Return the [x, y] coordinate for the center point of the cell that contains the specified text.  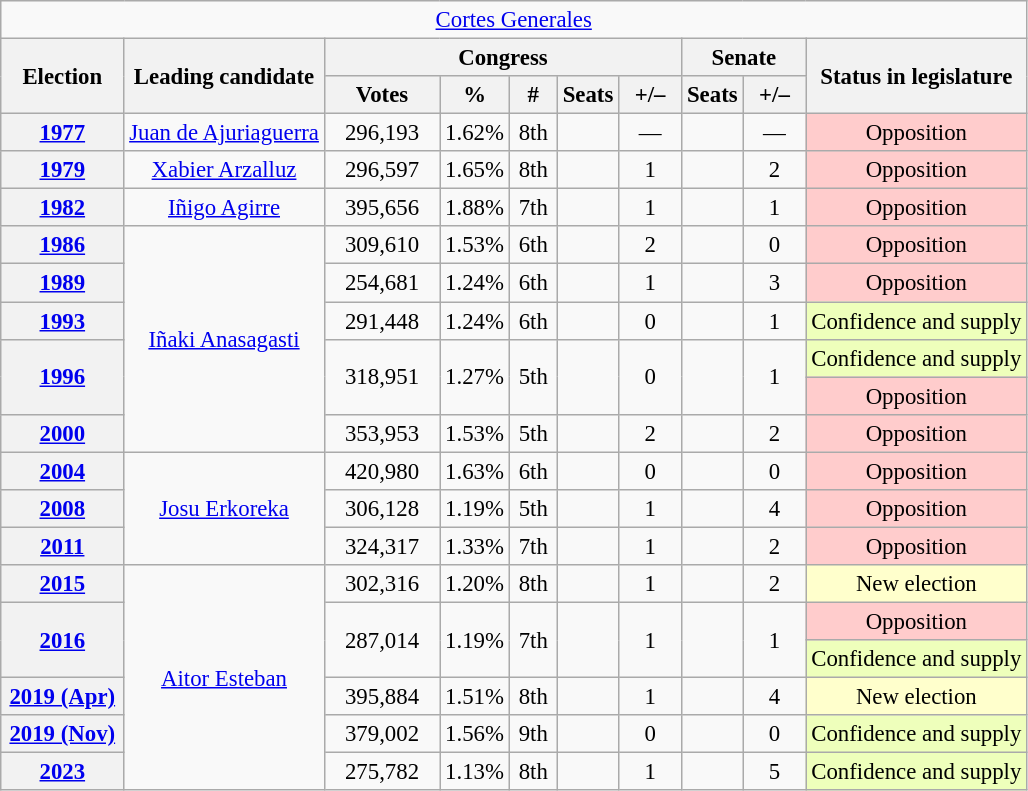
1986 [62, 245]
2019 (Apr) [62, 697]
379,002 [382, 734]
420,980 [382, 471]
Aitor Esteban [224, 678]
2000 [62, 433]
309,610 [382, 245]
2011 [62, 546]
1996 [62, 376]
9th [533, 734]
Xabier Arzalluz [224, 170]
2016 [62, 640]
1.33% [474, 546]
Election [62, 76]
1989 [62, 283]
Iñigo Agirre [224, 208]
Cortes Generales [514, 20]
# [533, 95]
1.63% [474, 471]
2023 [62, 772]
353,953 [382, 433]
395,884 [382, 697]
Iñaki Anasagasti [224, 339]
3 [774, 283]
318,951 [382, 376]
324,317 [382, 546]
275,782 [382, 772]
296,597 [382, 170]
Leading candidate [224, 76]
Votes [382, 95]
395,656 [382, 208]
1.27% [474, 376]
Congress [502, 58]
1977 [62, 133]
302,316 [382, 584]
287,014 [382, 640]
2004 [62, 471]
2008 [62, 509]
% [474, 95]
306,128 [382, 509]
1.62% [474, 133]
Juan de Ajuriaguerra [224, 133]
1.51% [474, 697]
296,193 [382, 133]
Status in legislature [916, 76]
Senate [744, 58]
1.56% [474, 734]
5 [774, 772]
254,681 [382, 283]
1.20% [474, 584]
1982 [62, 208]
1979 [62, 170]
1993 [62, 321]
291,448 [382, 321]
1.13% [474, 772]
2015 [62, 584]
2019 (Nov) [62, 734]
1.88% [474, 208]
1.65% [474, 170]
Josu Erkoreka [224, 508]
